Return the [X, Y] coordinate for the center point of the cell that contains the specified text.  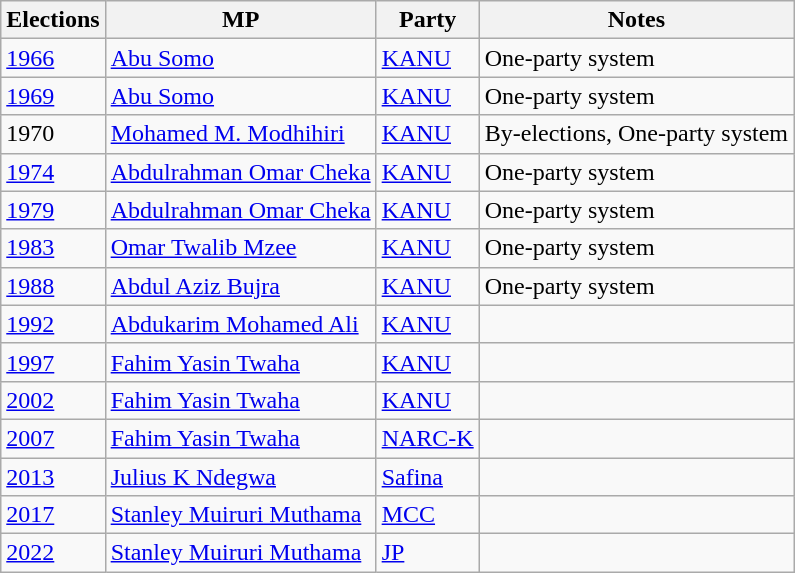
MCC [428, 515]
Mohamed M. Modhihiri [240, 134]
Abdukarim Mohamed Ali [240, 324]
By-elections, One-party system [636, 134]
1983 [53, 248]
Elections [53, 20]
Party [428, 20]
1969 [53, 96]
MP [240, 20]
1992 [53, 324]
1966 [53, 58]
Julius K Ndegwa [240, 477]
2013 [53, 477]
NARC-K [428, 438]
Notes [636, 20]
2007 [53, 438]
1997 [53, 362]
2022 [53, 553]
2002 [53, 400]
Abdul Aziz Bujra [240, 286]
JP [428, 553]
Safina [428, 477]
2017 [53, 515]
1988 [53, 286]
1974 [53, 172]
Omar Twalib Mzee [240, 248]
1979 [53, 210]
1970 [53, 134]
